From the cell containing the given text, extract its center point as (X, Y) coordinate. 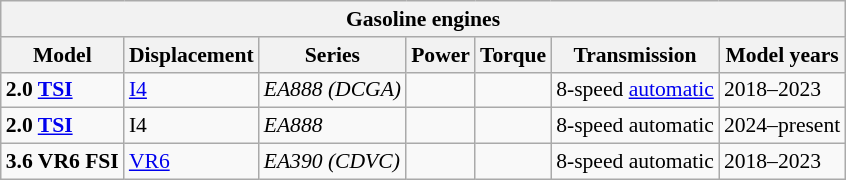
Power (440, 55)
Model years (782, 55)
Gasoline engines (424, 19)
EA888 (DCGA) (332, 90)
3.6 VR6 FSI (62, 162)
Series (332, 55)
Transmission (635, 55)
Displacement (192, 55)
Torque (513, 55)
EA888 (332, 126)
VR6 (192, 162)
2024–present (782, 126)
EA390 (CDVC) (332, 162)
Model (62, 55)
